Extract the [x, y] coordinate from the center of the cell holding the provided text.  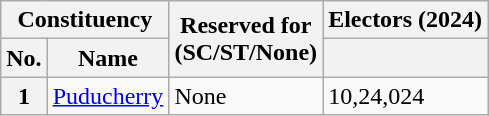
Puducherry [108, 96]
Name [108, 58]
No. [24, 58]
Electors (2024) [406, 20]
1 [24, 96]
None [246, 96]
10,24,024 [406, 96]
Reserved for(SC/ST/None) [246, 39]
Constituency [85, 20]
